Provide the [x, y] coordinate of the cell's center where the given text is located.  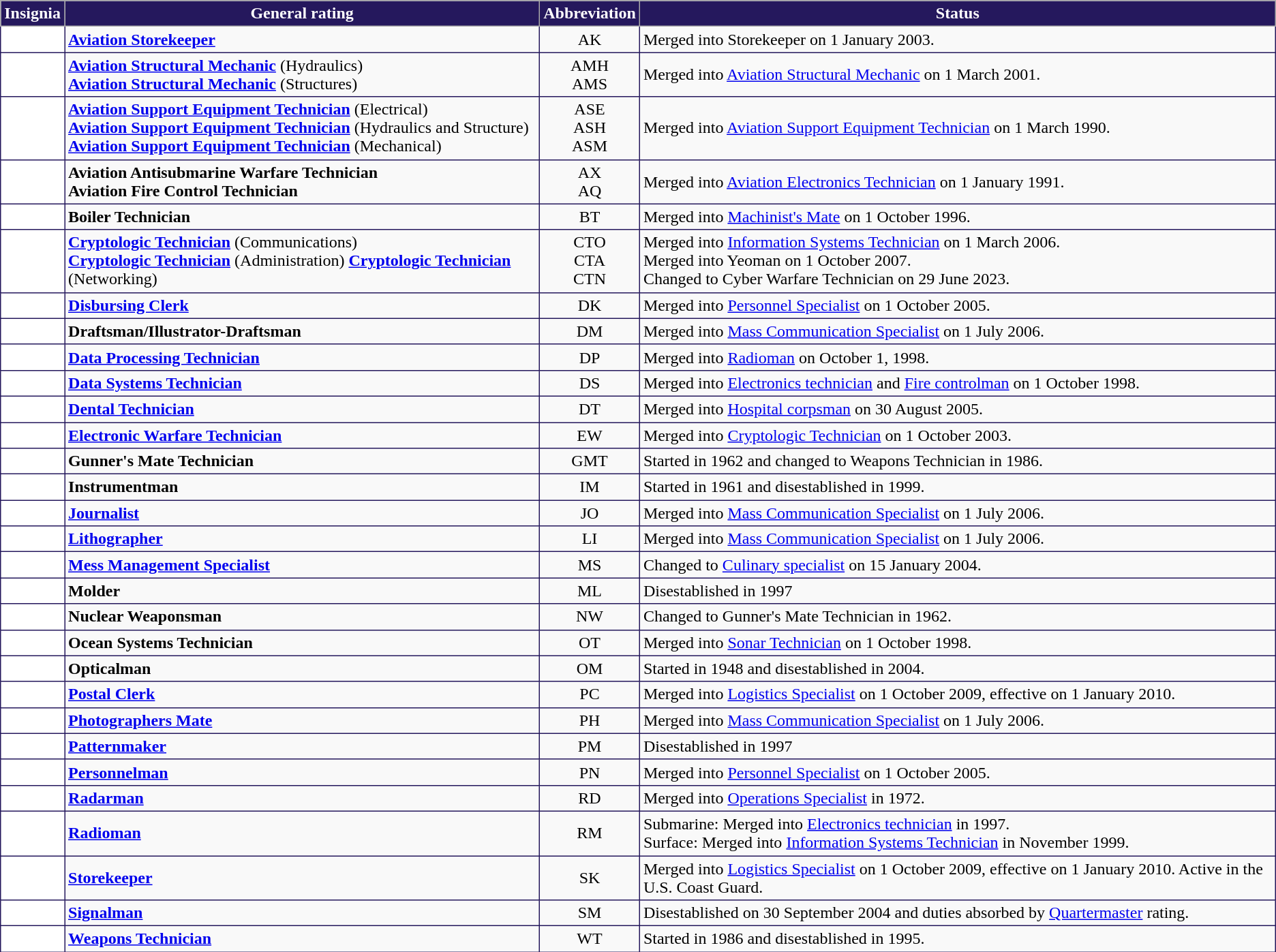
Merged into Cryptologic Technician on 1 October 2003. [957, 435]
Signalman [303, 913]
Disestablished on 30 September 2004 and duties absorbed by Quartermaster rating. [957, 913]
Lithographer [303, 539]
IM [590, 487]
Molder [303, 591]
OM [590, 669]
Storekeeper [303, 878]
DM [590, 331]
Merged into Aviation Structural Mechanic on 1 March 2001. [957, 75]
Photographers Mate [303, 720]
DS [590, 383]
NW [590, 617]
Abbreviation [590, 14]
Aviation Structural Mechanic (Hydraulics)Aviation Structural Mechanic (Structures) [303, 75]
DT [590, 409]
Started in 1961 and disestablished in 1999. [957, 487]
Aviation Antisubmarine Warfare TechnicianAviation Fire Control Technician [303, 181]
Merged into Electronics technician and Fire controlman on 1 October 1998. [957, 383]
Boiler Technician [303, 217]
Changed to Gunner's Mate Technician in 1962. [957, 617]
AMHAMS [590, 75]
Disbursing Clerk [303, 305]
CTOCTA CTN [590, 261]
OT [590, 643]
PN [590, 772]
ML [590, 591]
Merged into Operations Specialist in 1972. [957, 798]
Ocean Systems Technician [303, 643]
Merged into Hospital corpsman on 30 August 2005. [957, 409]
Merged into Logistics Specialist on 1 October 2009, effective on 1 January 2010. Active in the U.S. Coast Guard. [957, 878]
Data Systems Technician [303, 383]
Cryptologic Technician (Communications)Cryptologic Technician (Administration) Cryptologic Technician (Networking) [303, 261]
Started in 1948 and disestablished in 2004. [957, 669]
BT [590, 217]
Dental Technician [303, 409]
Weapons Technician [303, 939]
Insignia [33, 14]
Submarine: Merged into Electronics technician in 1997.Surface: Merged into Information Systems Technician in November 1999. [957, 833]
DP [590, 357]
Instrumentman [303, 487]
Nuclear Weaponsman [303, 617]
Postal Clerk [303, 694]
Draftsman/Illustrator-Draftsman [303, 331]
Opticalman [303, 669]
Started in 1962 and changed to Weapons Technician in 1986. [957, 461]
Merged into Machinist's Mate on 1 October 1996. [957, 217]
Merged into Aviation Support Equipment Technician on 1 March 1990. [957, 128]
PC [590, 694]
Aviation Storekeeper [303, 40]
Merged into Aviation Electronics Technician on 1 January 1991. [957, 181]
Started in 1986 and disestablished in 1995. [957, 939]
Radarman [303, 798]
SM [590, 913]
EW [590, 435]
ASEASHASM [590, 128]
Merged into Sonar Technician on 1 October 1998. [957, 643]
Merged into Storekeeper on 1 January 2003. [957, 40]
SK [590, 878]
Status [957, 14]
DK [590, 305]
Merged into Logistics Specialist on 1 October 2009, effective on 1 January 2010. [957, 694]
LI [590, 539]
PM [590, 746]
Changed to Culinary specialist on 15 January 2004. [957, 565]
Patternmaker [303, 746]
AK [590, 40]
PH [590, 720]
Merged into Radioman on October 1, 1998. [957, 357]
RD [590, 798]
General rating [303, 14]
Mess Management Specialist [303, 565]
Electronic Warfare Technician [303, 435]
WT [590, 939]
Personnelman [303, 772]
GMT [590, 461]
Journalist [303, 513]
Data Processing Technician [303, 357]
MS [590, 565]
RM [590, 833]
AXAQ [590, 181]
JO [590, 513]
Radioman [303, 833]
Gunner's Mate Technician [303, 461]
Merged into Information Systems Technician on 1 March 2006.Merged into Yeoman on 1 October 2007. Changed to Cyber Warfare Technician on 29 June 2023. [957, 261]
